Search for the cell housing the specified text and yield its [x, y] center coordinate. 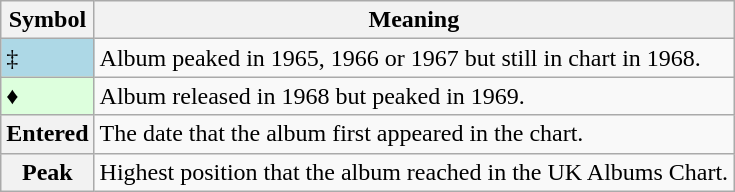
♦ [48, 96]
Album released in 1968 but peaked in 1969. [414, 96]
Meaning [414, 20]
The date that the album first appeared in the chart. [414, 134]
Album peaked in 1965, 1966 or 1967 but still in chart in 1968. [414, 58]
Entered [48, 134]
Peak [48, 172]
‡ [48, 58]
Symbol [48, 20]
Highest position that the album reached in the UK Albums Chart. [414, 172]
